Return the (X, Y) coordinate for the center point of the cell that contains the specified text.  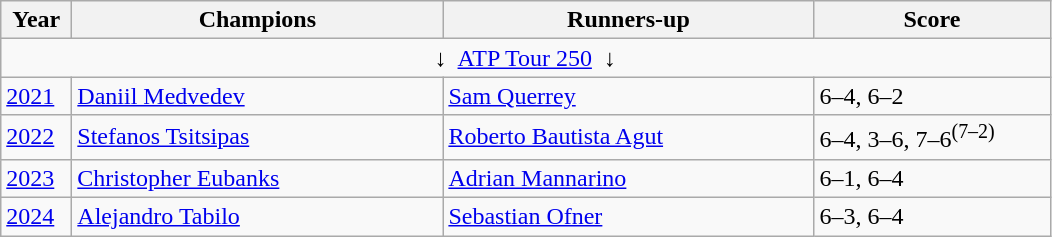
Adrian Mannarino (628, 178)
2024 (36, 217)
Runners-up (628, 20)
Score (932, 20)
Roberto Bautista Agut (628, 138)
2021 (36, 96)
↓ ATP Tour 250 ↓ (526, 58)
Alejandro Tabilo (258, 217)
Christopher Eubanks (258, 178)
2023 (36, 178)
2022 (36, 138)
Champions (258, 20)
Daniil Medvedev (258, 96)
6–3, 6–4 (932, 217)
6–1, 6–4 (932, 178)
6–4, 3–6, 7–6(7–2) (932, 138)
Stefanos Tsitsipas (258, 138)
Sam Querrey (628, 96)
Sebastian Ofner (628, 217)
6–4, 6–2 (932, 96)
Year (36, 20)
